Scan for the cell matching the given text and deliver its [X, Y] coordinate at center. 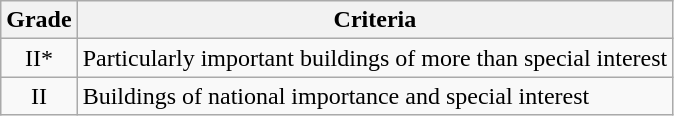
Particularly important buildings of more than special interest [375, 58]
Criteria [375, 20]
II [39, 96]
Buildings of national importance and special interest [375, 96]
II* [39, 58]
Grade [39, 20]
